Capture the cell that displays the provided text and extract its (X, Y) central coordinate. 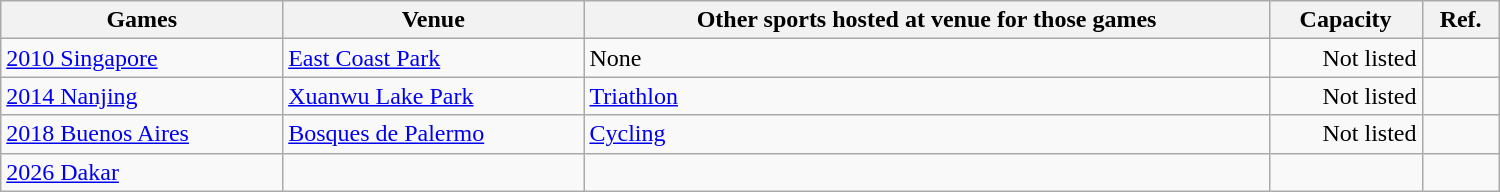
Ref. (1460, 20)
None (926, 58)
Capacity (1346, 20)
Games (142, 20)
Bosques de Palermo (434, 134)
2026 Dakar (142, 172)
Venue (434, 20)
2014 Nanjing (142, 96)
East Coast Park (434, 58)
Other sports hosted at venue for those games (926, 20)
Xuanwu Lake Park (434, 96)
Triathlon (926, 96)
2018 Buenos Aires (142, 134)
Cycling (926, 134)
2010 Singapore (142, 58)
